Search for the cell housing the specified text and yield its (x, y) center coordinate. 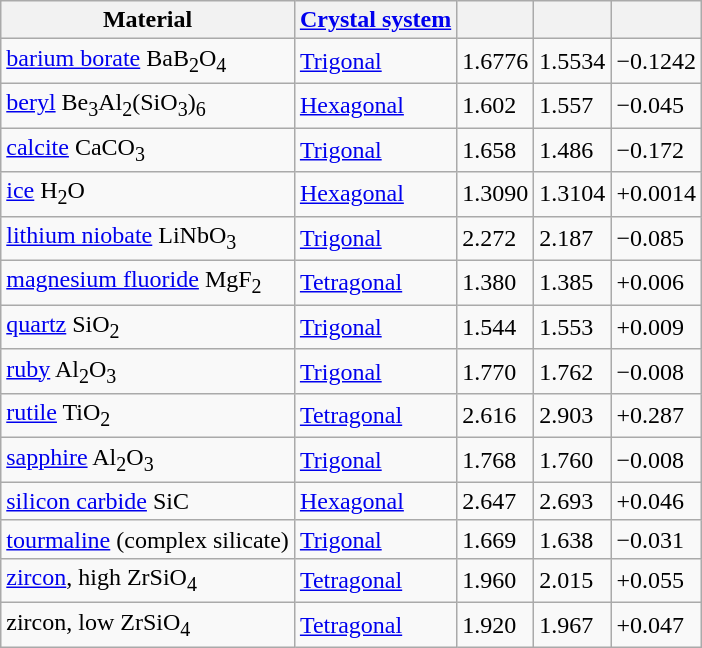
1.760 (572, 460)
1.669 (496, 539)
1.920 (496, 625)
1.3090 (496, 194)
+0.047 (656, 625)
2.693 (572, 501)
1.385 (572, 283)
−0.172 (656, 150)
1.770 (496, 371)
1.3104 (572, 194)
1.544 (496, 327)
2.647 (496, 501)
lithium niobate LiNbO3 (148, 238)
−0.1242 (656, 61)
−0.085 (656, 238)
2.272 (496, 238)
1.6776 (496, 61)
zircon, low ZrSiO4 (148, 625)
Material (148, 20)
silicon carbide SiC (148, 501)
2.616 (496, 416)
quartz SiO2 (148, 327)
+0.009 (656, 327)
1.486 (572, 150)
ice H2O (148, 194)
tourmaline (complex silicate) (148, 539)
barium borate BaB2O4 (148, 61)
1.658 (496, 150)
Crystal system (375, 20)
1.380 (496, 283)
+0.055 (656, 580)
+0.006 (656, 283)
−0.031 (656, 539)
rutile TiO2 (148, 416)
sapphire Al2O3 (148, 460)
2.187 (572, 238)
1.967 (572, 625)
2.015 (572, 580)
1.602 (496, 105)
beryl Be3Al2(SiO3)6 (148, 105)
calcite CaCO3 (148, 150)
+0.287 (656, 416)
1.638 (572, 539)
1.960 (496, 580)
+0.046 (656, 501)
+0.0014 (656, 194)
1.553 (572, 327)
1.768 (496, 460)
1.5534 (572, 61)
1.762 (572, 371)
magnesium fluoride MgF2 (148, 283)
2.903 (572, 416)
1.557 (572, 105)
ruby Al2O3 (148, 371)
zircon, high ZrSiO4 (148, 580)
−0.045 (656, 105)
